Return (x, y) of the center of cell containing provided text 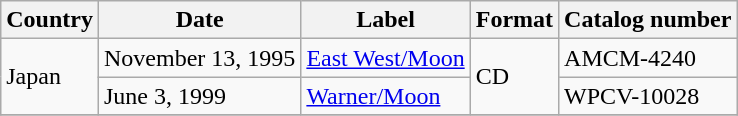
Format (514, 20)
Catalog number (648, 20)
June 3, 1999 (199, 96)
Label (386, 20)
Warner/Moon (386, 96)
CD (514, 77)
Country (50, 20)
Japan (50, 77)
WPCV-10028 (648, 96)
Date (199, 20)
East West/Moon (386, 58)
November 13, 1995 (199, 58)
AMCM-4240 (648, 58)
